Capture the cell that displays the provided text and extract its (x, y) central coordinate. 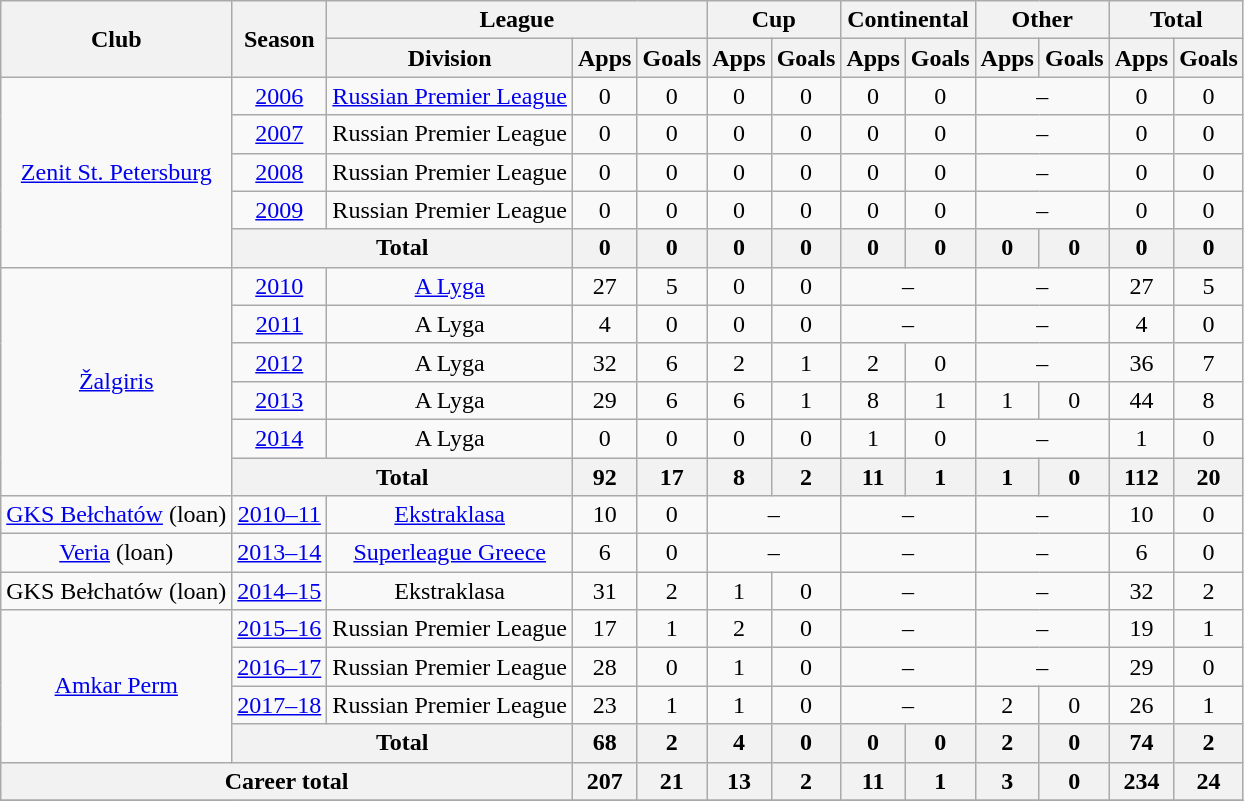
36 (1141, 362)
31 (605, 591)
Continental (908, 20)
Cup (774, 20)
2011 (280, 324)
2006 (280, 96)
44 (1141, 400)
Club (116, 39)
3 (1007, 781)
28 (605, 667)
2007 (280, 134)
League (517, 20)
2010–11 (280, 515)
19 (1141, 629)
23 (605, 705)
2010 (280, 286)
2017–18 (280, 705)
Veria (loan) (116, 553)
234 (1141, 781)
Season (280, 39)
207 (605, 781)
2013 (280, 400)
112 (1141, 477)
7 (1209, 362)
Žalgiris (116, 381)
Career total (287, 781)
Zenit St. Petersburg (116, 172)
2015–16 (280, 629)
26 (1141, 705)
2012 (280, 362)
2013–14 (280, 553)
2009 (280, 210)
68 (605, 743)
92 (605, 477)
Superleague Greece (450, 553)
2016–17 (280, 667)
2014 (280, 438)
2014–15 (280, 591)
Amkar Perm (116, 686)
20 (1209, 477)
13 (739, 781)
Division (450, 58)
Other (1042, 20)
2008 (280, 172)
74 (1141, 743)
24 (1209, 781)
21 (672, 781)
